For the text-containing cell, return its midpoint in (x, y) coordinate format. 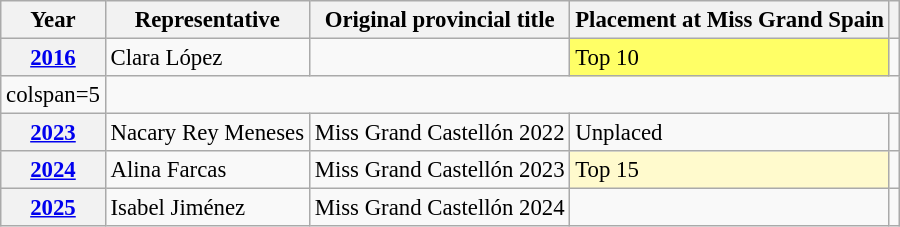
colspan=5 (53, 95)
Original provincial title (440, 20)
Miss Grand Castellón 2023 (440, 170)
2025 (53, 208)
2016 (53, 58)
Alina Farcas (207, 170)
Nacary Rey Meneses (207, 133)
Representative (207, 20)
2024 (53, 170)
Miss Grand Castellón 2022 (440, 133)
Top 15 (730, 170)
Year (53, 20)
Top 10 (730, 58)
Isabel Jiménez (207, 208)
Clara López (207, 58)
Unplaced (730, 133)
Miss Grand Castellón 2024 (440, 208)
2023 (53, 133)
Placement at Miss Grand Spain (730, 20)
